Search for the cell housing the specified text and yield its (x, y) center coordinate. 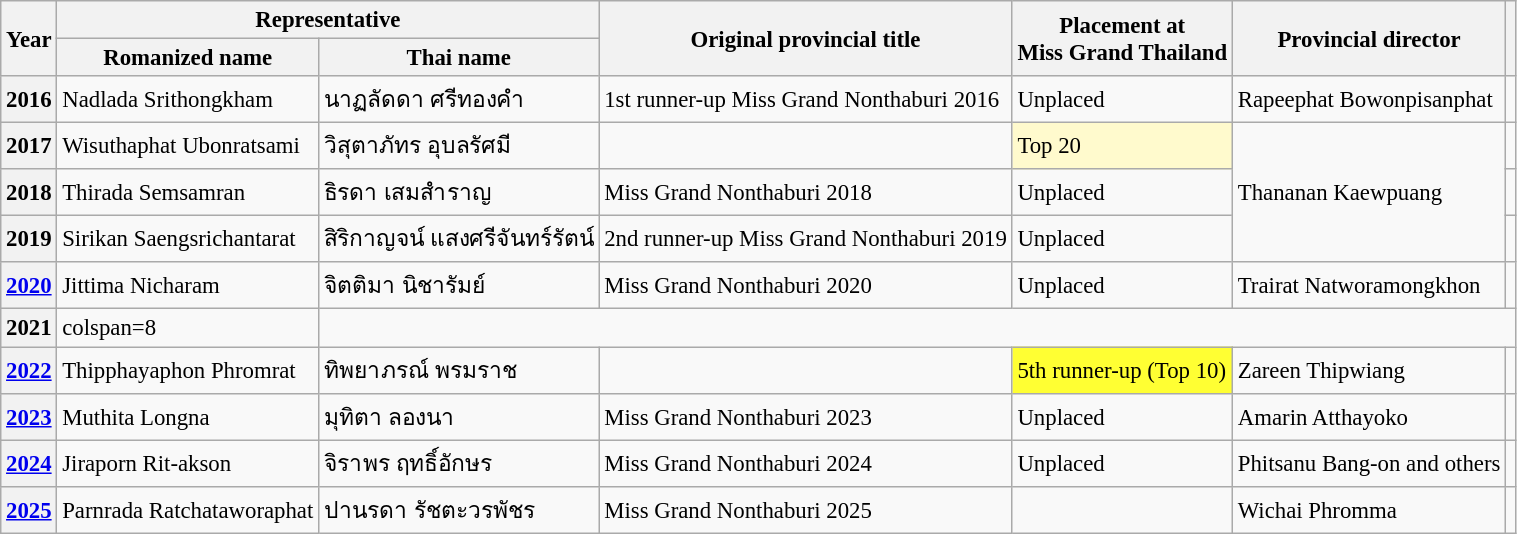
1st runner-up Miss Grand Nonthaburi 2016 (806, 100)
Miss Grand Nonthaburi 2024 (806, 464)
2025 (29, 510)
2020 (29, 286)
Jittima Nicharam (188, 286)
Thai name (459, 58)
Trairat Natworamongkhon (1368, 286)
Thipphayaphon Phromrat (188, 370)
Miss Grand Nonthaburi 2020 (806, 286)
2021 (29, 328)
2022 (29, 370)
2023 (29, 416)
ธิรดา เสมสำราญ (459, 192)
ปานรดา รัชตะวรพัชร (459, 510)
Zareen Thipwiang (1368, 370)
2016 (29, 100)
จิราพร ฤทธิ์อักษร (459, 464)
นาฏลัดดา ศรีทองคำ (459, 100)
ทิพยาภรณ์ พรมราช (459, 370)
Miss Grand Nonthaburi 2018 (806, 192)
2nd runner-up Miss Grand Nonthaburi 2019 (806, 240)
Original provincial title (806, 38)
Wisuthaphat Ubonratsami (188, 146)
Sirikan Saengsrichantarat (188, 240)
Top 20 (1122, 146)
Jiraporn Rit-akson (188, 464)
Rapeephat Bowonpisanphat (1368, 100)
Thananan Kaewpuang (1368, 193)
Placement atMiss Grand Thailand (1122, 38)
Nadlada Srithongkham (188, 100)
Wichai Phromma (1368, 510)
colspan=8 (188, 328)
5th runner-up (Top 10) (1122, 370)
2017 (29, 146)
Romanized name (188, 58)
2019 (29, 240)
2024 (29, 464)
Phitsanu Bang-on and others (1368, 464)
2018 (29, 192)
Year (29, 38)
Amarin Atthayoko (1368, 416)
Miss Grand Nonthaburi 2025 (806, 510)
Muthita Longna (188, 416)
Thirada Semsamran (188, 192)
Miss Grand Nonthaburi 2023 (806, 416)
Representative (328, 20)
จิตติมา นิชารัมย์ (459, 286)
วิสุตาภัทร อุบลรัศมี (459, 146)
Parnrada Ratchataworaphat (188, 510)
มุทิตา ลองนา (459, 416)
Provincial director (1368, 38)
สิริกาญจน์ แสงศรีจันทร์รัตน์ (459, 240)
